Output the (X, Y) coordinate of the center of the cell containing the given text.  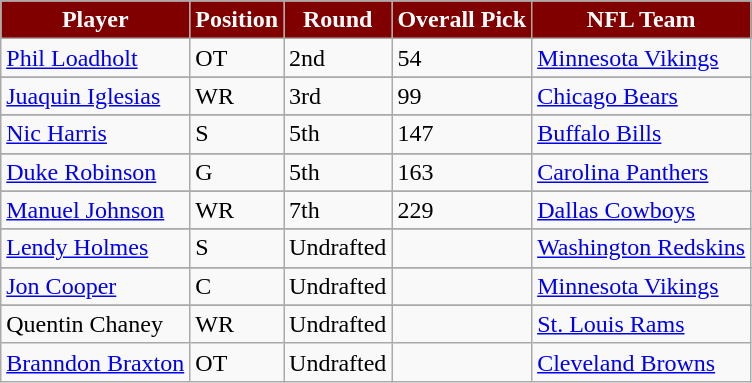
Position (237, 20)
Lendy Holmes (96, 248)
G (237, 172)
Player (96, 20)
Phil Loadholt (96, 58)
99 (462, 96)
Dallas Cowboys (642, 210)
Nic Harris (96, 134)
Carolina Panthers (642, 172)
Quentin Chaney (96, 324)
Manuel Johnson (96, 210)
Cleveland Browns (642, 362)
St. Louis Rams (642, 324)
2nd (338, 58)
Overall Pick (462, 20)
C (237, 286)
Round (338, 20)
Jon Cooper (96, 286)
Chicago Bears (642, 96)
Buffalo Bills (642, 134)
229 (462, 210)
3rd (338, 96)
7th (338, 210)
163 (462, 172)
Washington Redskins (642, 248)
Branndon Braxton (96, 362)
NFL Team (642, 20)
147 (462, 134)
54 (462, 58)
Juaquin Iglesias (96, 96)
Duke Robinson (96, 172)
